Return (x, y) of the center of cell containing provided text 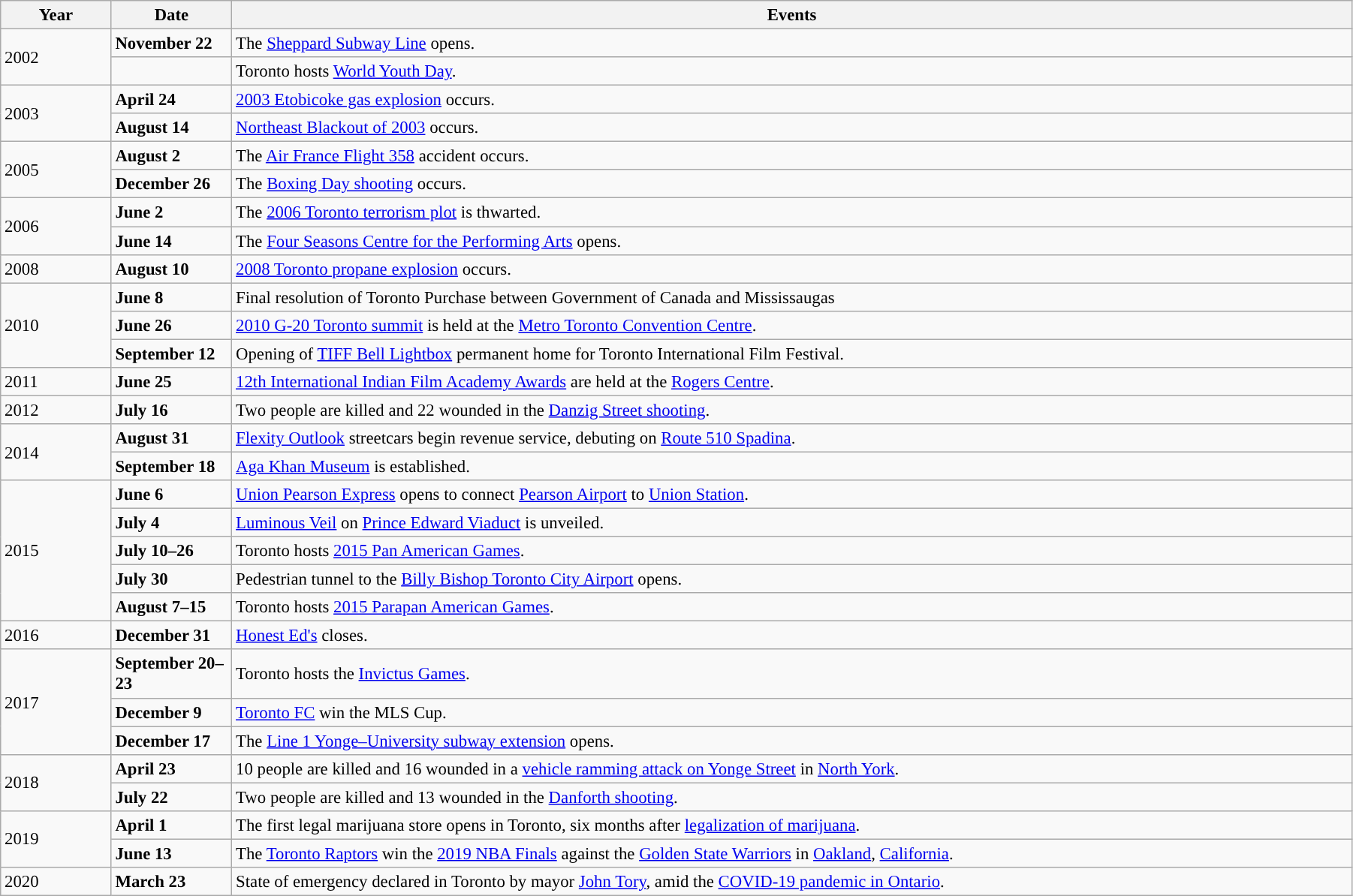
Luminous Veil on Prince Edward Viaduct is unveiled. (792, 523)
Events (792, 15)
June 26 (171, 325)
2020 (56, 882)
Honest Ed's closes. (792, 636)
The first legal marijuana store opens in Toronto, six months after legalization of marijuana. (792, 825)
2006 (56, 227)
August 31 (171, 438)
Toronto hosts the Invictus Games. (792, 674)
2019 (56, 839)
December 9 (171, 712)
2002 (56, 57)
Two people are killed and 13 wounded in the Danforth shooting. (792, 797)
Toronto hosts World Youth Day. (792, 71)
The Air France Flight 358 accident occurs. (792, 156)
November 22 (171, 44)
2010 (56, 326)
The 2006 Toronto terrorism plot is thwarted. (792, 212)
Union Pearson Express opens to connect Pearson Airport to Union Station. (792, 495)
August 2 (171, 156)
September 20–23 (171, 674)
2003 Etobicoke gas explosion occurs. (792, 100)
Aga Khan Museum is established. (792, 466)
The Four Seasons Centre for the Performing Arts opens. (792, 241)
July 10–26 (171, 551)
2014 (56, 452)
2015 (56, 551)
July 4 (171, 523)
June 2 (171, 212)
Pedestrian tunnel to the Billy Bishop Toronto City Airport opens. (792, 579)
April 1 (171, 825)
December 26 (171, 184)
March 23 (171, 882)
2018 (56, 782)
August 10 (171, 269)
2010 G-20 Toronto summit is held at the Metro Toronto Convention Centre. (792, 325)
August 14 (171, 128)
July 22 (171, 797)
July 30 (171, 579)
Year (56, 15)
The Toronto Raptors win the 2019 NBA Finals against the Golden State Warriors in Oakland, California. (792, 853)
July 16 (171, 410)
Opening of TIFF Bell Lightbox permanent home for Toronto International Film Festival. (792, 353)
2017 (56, 702)
Toronto hosts 2015 Parapan American Games. (792, 607)
June 6 (171, 495)
The Line 1 Yonge–University subway extension opens. (792, 741)
Final resolution of Toronto Purchase between Government of Canada and Mississaugas (792, 297)
12th International Indian Film Academy Awards are held at the Rogers Centre. (792, 382)
Flexity Outlook streetcars begin revenue service, debuting on Route 510 Spadina. (792, 438)
State of emergency declared in Toronto by mayor John Tory, amid the COVID-19 pandemic in Ontario. (792, 882)
2003 (56, 114)
The Sheppard Subway Line opens. (792, 44)
Toronto FC win the MLS Cup. (792, 712)
December 31 (171, 636)
December 17 (171, 741)
Toronto hosts 2015 Pan American Games. (792, 551)
April 24 (171, 100)
Two people are killed and 22 wounded in the Danzig Street shooting. (792, 410)
2008 Toronto propane explosion occurs. (792, 269)
2016 (56, 636)
June 13 (171, 853)
2011 (56, 382)
2012 (56, 410)
The Boxing Day shooting occurs. (792, 184)
Date (171, 15)
June 14 (171, 241)
2008 (56, 269)
10 people are killed and 16 wounded in a vehicle ramming attack on Yonge Street in North York. (792, 768)
September 12 (171, 353)
April 23 (171, 768)
June 25 (171, 382)
2005 (56, 170)
June 8 (171, 297)
September 18 (171, 466)
August 7–15 (171, 607)
Northeast Blackout of 2003 occurs. (792, 128)
